Scan for the cell matching the given text and deliver its [X, Y] coordinate at center. 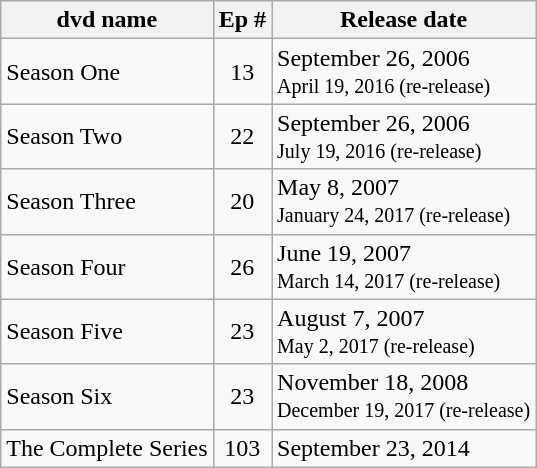
November 18, 2008December 19, 2017 (re-release) [404, 396]
Release date [404, 20]
Season Two [107, 136]
Season Four [107, 266]
Ep # [242, 20]
22 [242, 136]
June 19, 2007March 14, 2017 (re-release) [404, 266]
The Complete Series [107, 448]
Season Six [107, 396]
August 7, 2007May 2, 2017 (re-release) [404, 332]
dvd name [107, 20]
103 [242, 448]
September 26, 2006April 19, 2016 (re-release) [404, 72]
September 26, 2006July 19, 2016 (re-release) [404, 136]
20 [242, 202]
Season Three [107, 202]
Season Five [107, 332]
13 [242, 72]
September 23, 2014 [404, 448]
May 8, 2007January 24, 2017 (re-release) [404, 202]
26 [242, 266]
Season One [107, 72]
